Search for the cell housing the specified text and yield its (X, Y) center coordinate. 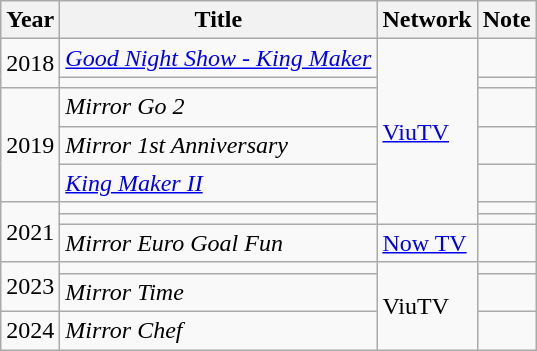
Mirror 1st Anniversary (218, 145)
Mirror Time (218, 292)
Year (30, 20)
Title (218, 20)
Good Night Show - King Maker (218, 58)
2024 (30, 330)
2023 (30, 286)
Mirror Chef (218, 330)
Note (506, 20)
Now TV (427, 243)
Network (427, 20)
2019 (30, 145)
Mirror Euro Goal Fun (218, 243)
2021 (30, 232)
2018 (30, 64)
King Maker II (218, 183)
Mirror Go 2 (218, 107)
